Detect which cell encompasses the target text, then output its (X, Y) center coordinate. 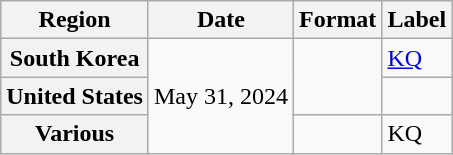
United States (75, 96)
Region (75, 20)
South Korea (75, 58)
Format (338, 20)
Various (75, 134)
Label (417, 20)
Date (220, 20)
May 31, 2024 (220, 96)
